Detect which cell encompasses the target text, then output its (x, y) center coordinate. 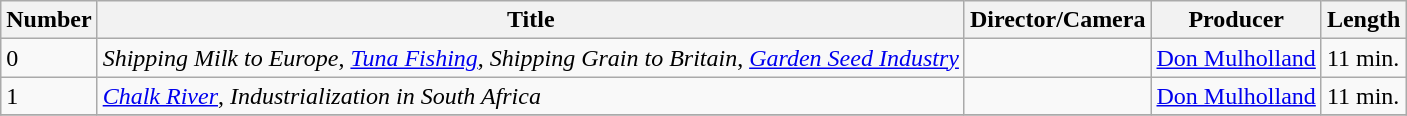
Director/Camera (1058, 20)
Shipping Milk to Europe, Tuna Fishing, Shipping Grain to Britain, Garden Seed Industry (530, 58)
Length (1363, 20)
Chalk River, Industrialization in South Africa (530, 96)
Title (530, 20)
1 (49, 96)
0 (49, 58)
Producer (1236, 20)
Number (49, 20)
